From the cell containing the given text, extract its center point as [x, y] coordinate. 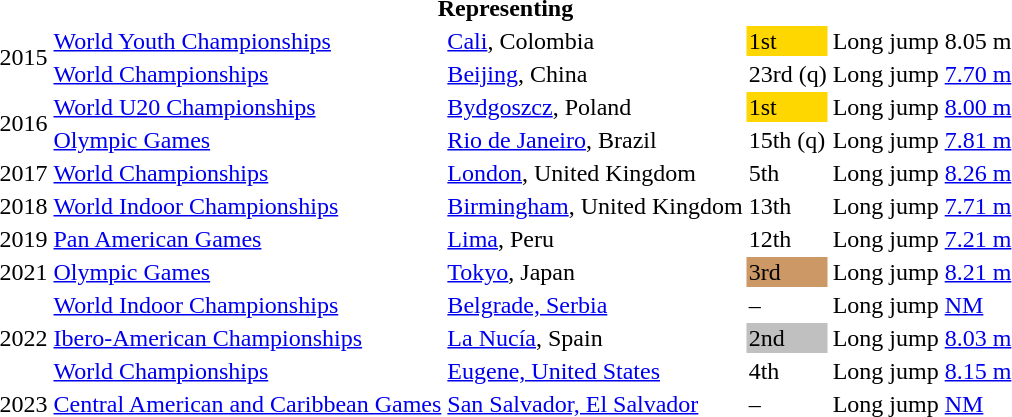
5th [788, 173]
23rd (q) [788, 74]
Belgrade, Serbia [595, 305]
Cali, Colombia [595, 41]
World U20 Championships [248, 107]
4th [788, 371]
Bydgoszcz, Poland [595, 107]
Rio de Janeiro, Brazil [595, 140]
Beijing, China [595, 74]
Pan American Games [248, 239]
3rd [788, 272]
13th [788, 206]
Birmingham, United Kingdom [595, 206]
12th [788, 239]
Eugene, United States [595, 371]
La Nucía, Spain [595, 338]
Tokyo, Japan [595, 272]
Lima, Peru [595, 239]
15th (q) [788, 140]
Ibero-American Championships [248, 338]
2nd [788, 338]
– [788, 305]
London, United Kingdom [595, 173]
World Youth Championships [248, 41]
